From the cell containing the given text, extract its center point as [X, Y] coordinate. 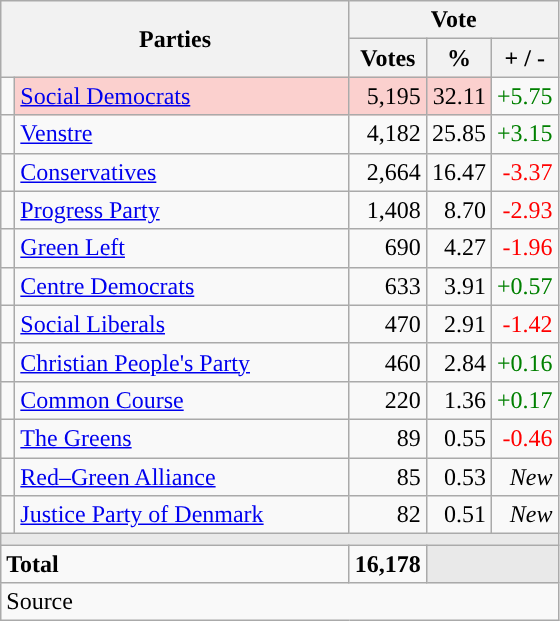
460 [388, 362]
2,664 [388, 172]
2.91 [458, 324]
690 [388, 248]
Source [280, 602]
+0.57 [524, 286]
4.27 [458, 248]
Social Democrats [182, 96]
4,182 [388, 134]
+5.75 [524, 96]
0.51 [458, 515]
-3.37 [524, 172]
-1.42 [524, 324]
82 [388, 515]
633 [388, 286]
85 [388, 477]
32.11 [458, 96]
Parties [176, 39]
Red–Green Alliance [182, 477]
Common Course [182, 400]
-1.96 [524, 248]
Green Left [182, 248]
Christian People's Party [182, 362]
8.70 [458, 210]
Conservatives [182, 172]
16.47 [458, 172]
Total [176, 564]
Centre Democrats [182, 286]
-2.93 [524, 210]
89 [388, 438]
0.55 [458, 438]
-0.46 [524, 438]
220 [388, 400]
25.85 [458, 134]
5,195 [388, 96]
0.53 [458, 477]
The Greens [182, 438]
3.91 [458, 286]
Votes [388, 58]
1.36 [458, 400]
Progress Party [182, 210]
16,178 [388, 564]
Vote [454, 20]
Social Liberals [182, 324]
2.84 [458, 362]
+0.16 [524, 362]
+3.15 [524, 134]
Venstre [182, 134]
1,408 [388, 210]
470 [388, 324]
Justice Party of Denmark [182, 515]
% [458, 58]
+0.17 [524, 400]
+ / - [524, 58]
